Determine the [X, Y] coordinate at the center of the cell enclosing the given text.  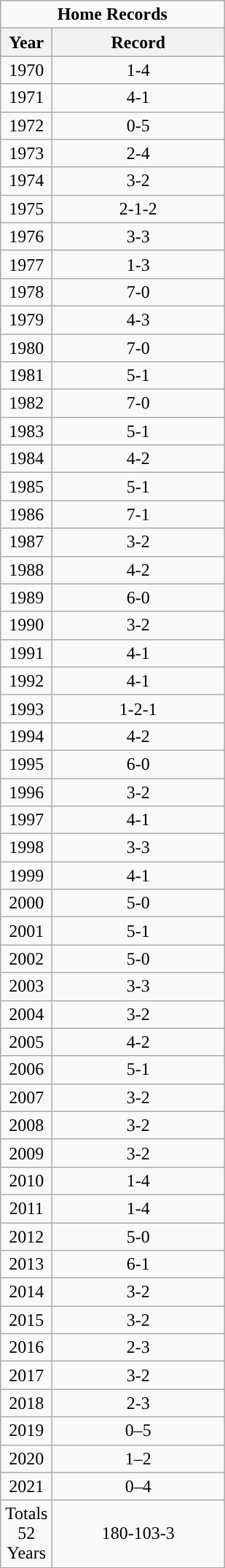
1987 [26, 542]
1996 [26, 792]
1995 [26, 764]
Record [138, 42]
2005 [26, 1042]
1983 [26, 431]
2008 [26, 1125]
2-4 [138, 153]
1979 [26, 320]
Year [26, 42]
1993 [26, 708]
1989 [26, 598]
2014 [26, 1292]
2021 [26, 1486]
2009 [26, 1153]
1–2 [138, 1459]
Home Records [112, 15]
1975 [26, 209]
1977 [26, 264]
1976 [26, 236]
180-103-3 [138, 1534]
0–4 [138, 1486]
1985 [26, 487]
1-2-1 [138, 708]
1999 [26, 876]
2-1-2 [138, 209]
2019 [26, 1431]
1981 [26, 376]
1-3 [138, 264]
1997 [26, 820]
1980 [26, 348]
1988 [26, 570]
2018 [26, 1403]
2016 [26, 1348]
4-3 [138, 320]
1992 [26, 681]
1990 [26, 625]
2001 [26, 931]
2010 [26, 1181]
2002 [26, 959]
7-1 [138, 514]
2012 [26, 1237]
1970 [26, 70]
0-5 [138, 125]
1991 [26, 653]
6-1 [138, 1264]
1971 [26, 98]
2004 [26, 1014]
1978 [26, 292]
0–5 [138, 1431]
2003 [26, 986]
1994 [26, 736]
2015 [26, 1320]
1986 [26, 514]
2017 [26, 1375]
1982 [26, 403]
2020 [26, 1459]
1998 [26, 848]
1984 [26, 459]
1973 [26, 153]
2006 [26, 1070]
Totals 52 Years [26, 1534]
1972 [26, 125]
2007 [26, 1097]
2000 [26, 903]
2011 [26, 1208]
1974 [26, 181]
2013 [26, 1264]
